Locate the cell with the specified text and output its (x, y) center coordinate. 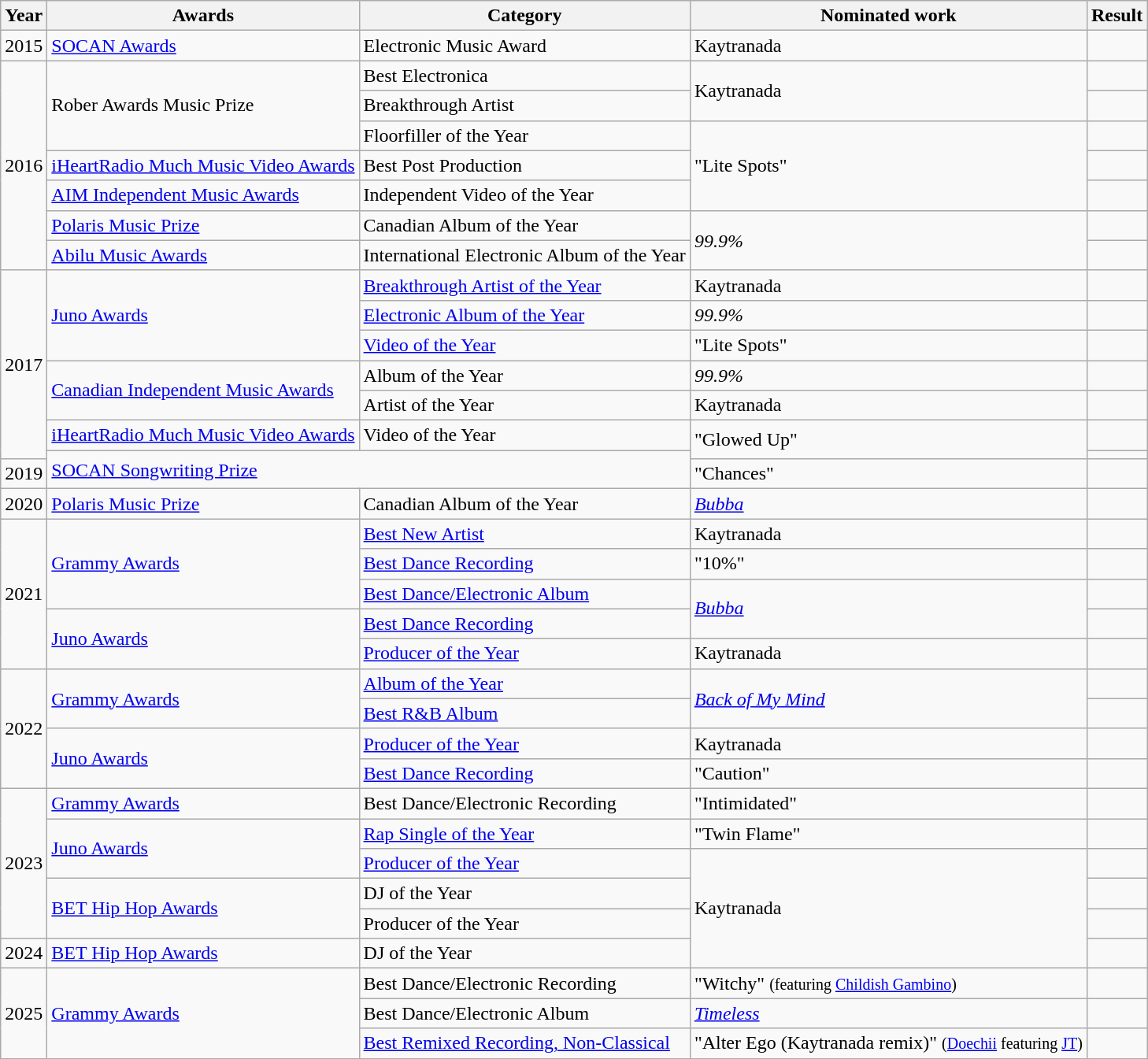
2021 (24, 594)
Best Post Production (524, 165)
Year (24, 16)
AIM Independent Music Awards (203, 195)
"Intimidated" (888, 803)
"10%" (888, 564)
Best Electronica (524, 76)
"Caution" (888, 773)
2022 (24, 728)
Canadian Independent Music Awards (203, 391)
Electronic Album of the Year (524, 315)
Electronic Music Award (524, 46)
2025 (24, 1013)
Rober Awards Music Prize (203, 106)
2016 (24, 165)
"Twin Flame" (888, 834)
2023 (24, 863)
Breakthrough Artist (524, 106)
Rap Single of the Year (524, 834)
2020 (24, 504)
Abilu Music Awards (203, 255)
Breakthrough Artist of the Year (524, 285)
International Electronic Album of the Year (524, 255)
2024 (24, 953)
Timeless (888, 1013)
Floorfiller of the Year (524, 135)
Result (1117, 16)
Category (524, 16)
"Alter Ego (Kaytranada remix)" (Doechii featuring JT) (888, 1043)
Back of My Mind (888, 698)
SOCAN Songwriting Prize (368, 469)
SOCAN Awards (203, 46)
Independent Video of the Year (524, 195)
Best New Artist (524, 534)
"Glowed Up" (888, 439)
Nominated work (888, 16)
2015 (24, 46)
2019 (24, 474)
"Chances" (888, 474)
Best R&B Album (524, 713)
Best Remixed Recording, Non-Classical (524, 1043)
"Witchy" (featuring Childish Gambino) (888, 983)
Awards (203, 16)
2017 (24, 364)
Artist of the Year (524, 405)
